Extract the [X, Y] coordinate from the center of the cell holding the provided text.  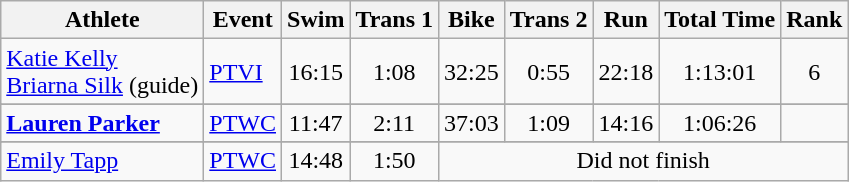
32:25 [472, 72]
14:16 [626, 123]
Total Time [720, 20]
1:08 [394, 72]
6 [814, 72]
Athlete [102, 20]
Event [243, 20]
11:47 [316, 123]
Trans 1 [394, 20]
PTVI [243, 72]
Did not finish [644, 161]
Swim [316, 20]
Rank [814, 20]
22:18 [626, 72]
16:15 [316, 72]
Trans 2 [548, 20]
0:55 [548, 72]
Run [626, 20]
1:09 [548, 123]
2:11 [394, 123]
1:50 [394, 161]
1:06:26 [720, 123]
Katie KellyBriarna Silk (guide) [102, 72]
Emily Tapp [102, 161]
1:13:01 [720, 72]
Bike [472, 20]
14:48 [316, 161]
Lauren Parker [102, 123]
37:03 [472, 123]
